Detect which cell encompasses the target text, then output its (x, y) center coordinate. 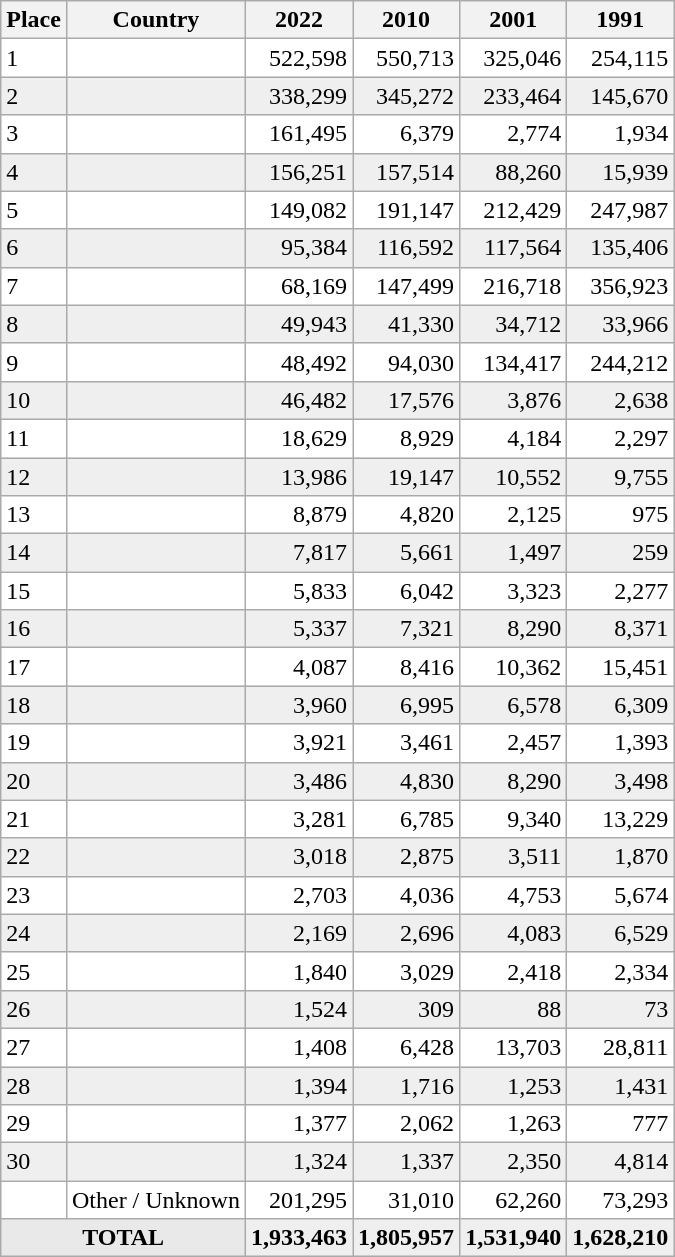
2,277 (620, 591)
4,814 (620, 1162)
7 (34, 286)
46,482 (298, 400)
5,337 (298, 629)
156,251 (298, 172)
309 (406, 1009)
2,457 (514, 743)
95,384 (298, 248)
345,272 (406, 96)
19,147 (406, 477)
325,046 (514, 58)
3,960 (298, 705)
5,661 (406, 553)
5 (34, 210)
5,674 (620, 895)
777 (620, 1124)
3,876 (514, 400)
6,379 (406, 134)
2,350 (514, 1162)
1,870 (620, 857)
8,416 (406, 667)
16 (34, 629)
522,598 (298, 58)
73,293 (620, 1200)
1,377 (298, 1124)
145,670 (620, 96)
149,082 (298, 210)
11 (34, 438)
6,529 (620, 933)
41,330 (406, 324)
2,703 (298, 895)
9,755 (620, 477)
25 (34, 971)
6,578 (514, 705)
27 (34, 1047)
2001 (514, 20)
9 (34, 362)
28 (34, 1085)
201,295 (298, 1200)
18,629 (298, 438)
Other / Unknown (156, 1200)
1,524 (298, 1009)
161,495 (298, 134)
17,576 (406, 400)
117,564 (514, 248)
7,321 (406, 629)
216,718 (514, 286)
13,986 (298, 477)
24 (34, 933)
3,018 (298, 857)
3,511 (514, 857)
88,260 (514, 172)
48,492 (298, 362)
8,929 (406, 438)
2,334 (620, 971)
338,299 (298, 96)
TOTAL (124, 1238)
21 (34, 819)
2 (34, 96)
259 (620, 553)
Place (34, 20)
975 (620, 515)
31,010 (406, 1200)
2,638 (620, 400)
2,169 (298, 933)
19 (34, 743)
4,184 (514, 438)
356,923 (620, 286)
4,753 (514, 895)
2,875 (406, 857)
88 (514, 1009)
26 (34, 1009)
1,263 (514, 1124)
1,497 (514, 553)
10,362 (514, 667)
34,712 (514, 324)
9,340 (514, 819)
4,087 (298, 667)
1,933,463 (298, 1238)
15 (34, 591)
2022 (298, 20)
1,408 (298, 1047)
254,115 (620, 58)
4,820 (406, 515)
30 (34, 1162)
10,552 (514, 477)
18 (34, 705)
29 (34, 1124)
3,486 (298, 781)
134,417 (514, 362)
2,774 (514, 134)
Country (156, 20)
2,297 (620, 438)
2,062 (406, 1124)
94,030 (406, 362)
3,461 (406, 743)
2,418 (514, 971)
233,464 (514, 96)
1991 (620, 20)
10 (34, 400)
1,716 (406, 1085)
3 (34, 134)
62,260 (514, 1200)
13,229 (620, 819)
17 (34, 667)
33,966 (620, 324)
8 (34, 324)
116,592 (406, 248)
247,987 (620, 210)
3,921 (298, 743)
2010 (406, 20)
1,337 (406, 1162)
212,429 (514, 210)
147,499 (406, 286)
68,169 (298, 286)
1,431 (620, 1085)
7,817 (298, 553)
6,428 (406, 1047)
244,212 (620, 362)
191,147 (406, 210)
15,451 (620, 667)
49,943 (298, 324)
3,029 (406, 971)
23 (34, 895)
1,628,210 (620, 1238)
13 (34, 515)
5,833 (298, 591)
1,531,940 (514, 1238)
12 (34, 477)
1 (34, 58)
6,042 (406, 591)
28,811 (620, 1047)
1,805,957 (406, 1238)
4,830 (406, 781)
1,393 (620, 743)
6,995 (406, 705)
6 (34, 248)
22 (34, 857)
4,036 (406, 895)
1,840 (298, 971)
1,394 (298, 1085)
13,703 (514, 1047)
15,939 (620, 172)
6,785 (406, 819)
8,371 (620, 629)
135,406 (620, 248)
3,281 (298, 819)
1,253 (514, 1085)
1,324 (298, 1162)
3,498 (620, 781)
157,514 (406, 172)
8,879 (298, 515)
6,309 (620, 705)
73 (620, 1009)
4 (34, 172)
1,934 (620, 134)
14 (34, 553)
3,323 (514, 591)
4,083 (514, 933)
2,125 (514, 515)
550,713 (406, 58)
2,696 (406, 933)
20 (34, 781)
